Extract the [X, Y] coordinate from the center of the cell holding the provided text.  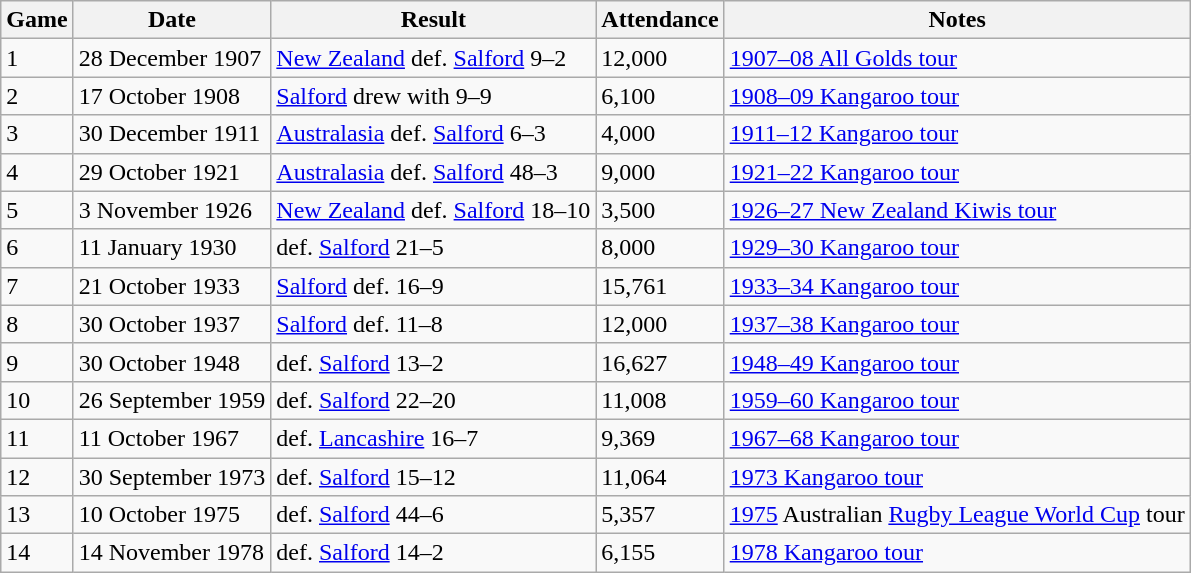
1937–38 Kangaroo tour [957, 324]
1926–27 New Zealand Kiwis tour [957, 210]
26 September 1959 [172, 400]
Game [37, 20]
New Zealand def. Salford 9–2 [434, 58]
30 December 1911 [172, 134]
11 January 1930 [172, 248]
New Zealand def. Salford 18–10 [434, 210]
def. Salford 21–5 [434, 248]
11,064 [660, 477]
Salford def. 16–9 [434, 286]
10 October 1975 [172, 515]
def. Salford 44–6 [434, 515]
Salford drew with 9–9 [434, 96]
def. Salford 22–20 [434, 400]
29 October 1921 [172, 172]
17 October 1908 [172, 96]
1921–22 Kangaroo tour [957, 172]
3 [37, 134]
Result [434, 20]
11,008 [660, 400]
Date [172, 20]
1 [37, 58]
Salford def. 11–8 [434, 324]
8 [37, 324]
15,761 [660, 286]
1911–12 Kangaroo tour [957, 134]
4,000 [660, 134]
14 [37, 553]
7 [37, 286]
Attendance [660, 20]
2 [37, 96]
13 [37, 515]
14 November 1978 [172, 553]
def. Salford 13–2 [434, 362]
def. Salford 15–12 [434, 477]
9,000 [660, 172]
1907–08 All Golds tour [957, 58]
12 [37, 477]
Australasia def. Salford 6–3 [434, 134]
1967–68 Kangaroo tour [957, 438]
6 [37, 248]
4 [37, 172]
30 October 1948 [172, 362]
10 [37, 400]
Australasia def. Salford 48–3 [434, 172]
Notes [957, 20]
6,155 [660, 553]
21 October 1933 [172, 286]
6,100 [660, 96]
1973 Kangaroo tour [957, 477]
3,500 [660, 210]
1978 Kangaroo tour [957, 553]
1933–34 Kangaroo tour [957, 286]
3 November 1926 [172, 210]
11 October 1967 [172, 438]
28 December 1907 [172, 58]
1908–09 Kangaroo tour [957, 96]
1959–60 Kangaroo tour [957, 400]
1929–30 Kangaroo tour [957, 248]
def. Lancashire 16–7 [434, 438]
9,369 [660, 438]
16,627 [660, 362]
30 September 1973 [172, 477]
1948–49 Kangaroo tour [957, 362]
8,000 [660, 248]
30 October 1937 [172, 324]
11 [37, 438]
1975 Australian Rugby League World Cup tour [957, 515]
5,357 [660, 515]
def. Salford 14–2 [434, 553]
5 [37, 210]
9 [37, 362]
